Output the [x, y] coordinate of the center of the cell containing the given text.  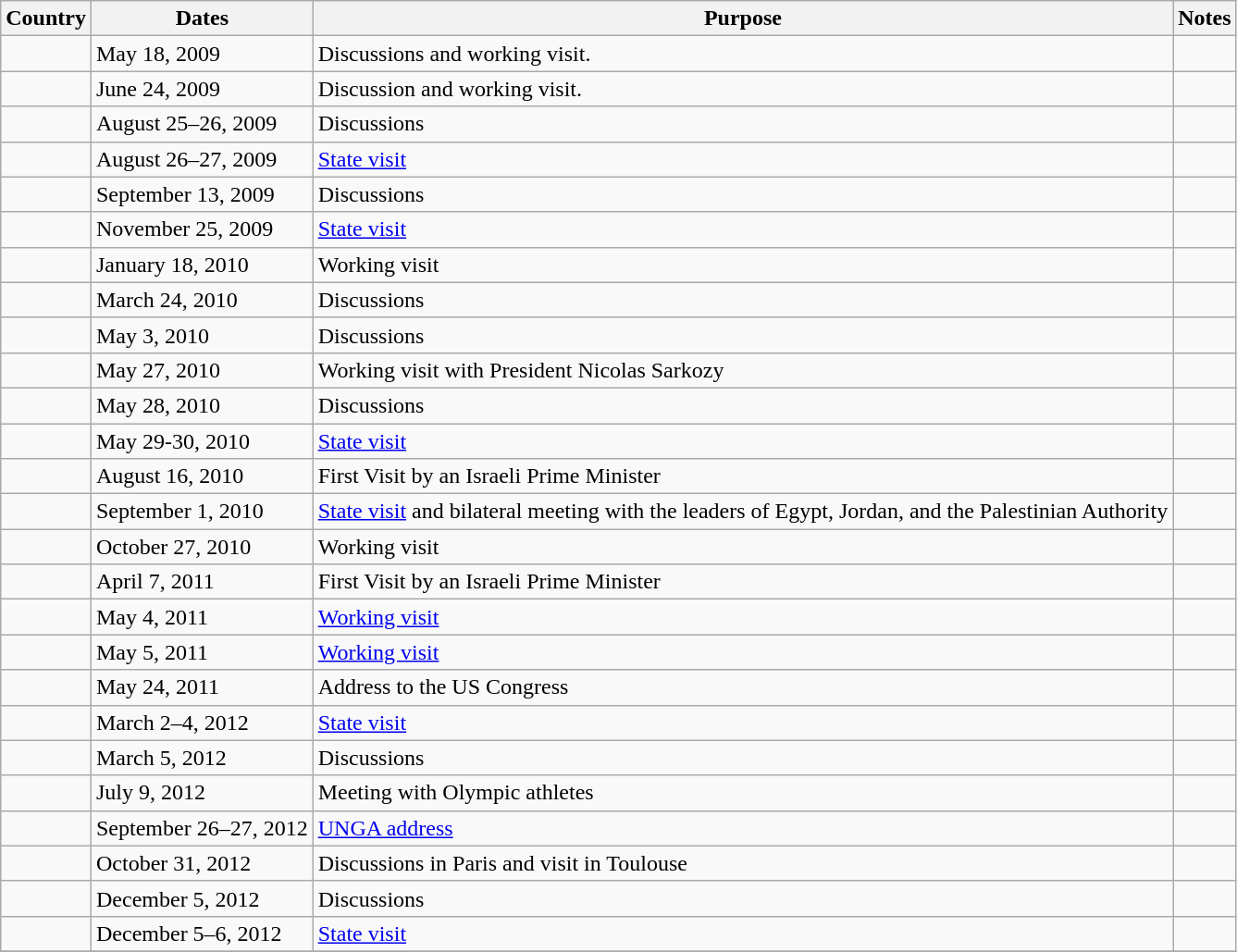
April 7, 2011 [202, 582]
Dates [202, 19]
May 5, 2011 [202, 652]
October 27, 2010 [202, 547]
October 31, 2012 [202, 863]
September 1, 2010 [202, 512]
March 2–4, 2012 [202, 723]
May 29-30, 2010 [202, 441]
May 3, 2010 [202, 335]
November 25, 2009 [202, 229]
December 5–6, 2012 [202, 933]
March 5, 2012 [202, 758]
January 18, 2010 [202, 265]
Country [46, 19]
Discussion and working visit. [743, 89]
August 26–27, 2009 [202, 159]
Notes [1205, 19]
May 24, 2011 [202, 687]
May 28, 2010 [202, 405]
September 13, 2009 [202, 194]
May 18, 2009 [202, 54]
Purpose [743, 19]
State visit and bilateral meeting with the leaders of Egypt, Jordan, and the Palestinian Authority [743, 512]
Address to the US Congress [743, 687]
May 27, 2010 [202, 370]
May 4, 2011 [202, 617]
Meeting with Olympic athletes [743, 793]
Discussions and working visit. [743, 54]
Discussions in Paris and visit in Toulouse [743, 863]
December 5, 2012 [202, 898]
August 16, 2010 [202, 476]
September 26–27, 2012 [202, 828]
Working visit with President Nicolas Sarkozy [743, 370]
UNGA address [743, 828]
August 25–26, 2009 [202, 124]
March 24, 2010 [202, 300]
July 9, 2012 [202, 793]
June 24, 2009 [202, 89]
